Scan for the cell matching the given text and deliver its [x, y] coordinate at center. 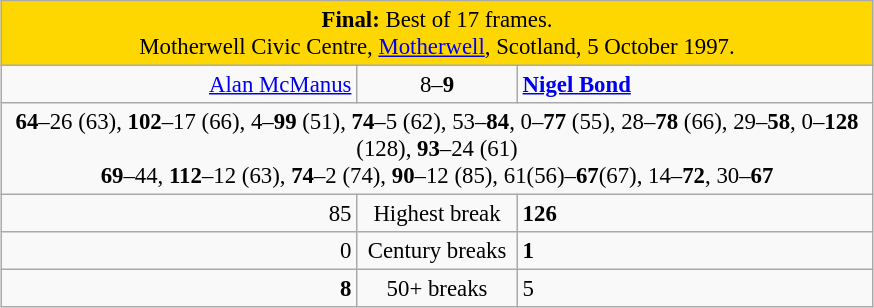
1 [695, 251]
126 [695, 214]
5 [695, 289]
8 [179, 289]
Nigel Bond [695, 85]
85 [179, 214]
Century breaks [438, 251]
Highest break [438, 214]
Final: Best of 17 frames.Motherwell Civic Centre, Motherwell, Scotland, 5 October 1997. [437, 34]
50+ breaks [438, 289]
Alan McManus [179, 85]
0 [179, 251]
8–9 [438, 85]
